Search for the cell housing the specified text and yield its (X, Y) center coordinate. 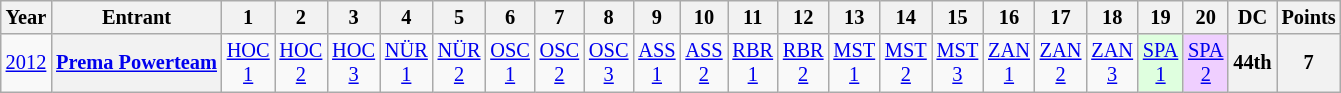
ZAN3 (1112, 63)
Entrant (136, 17)
MST3 (958, 63)
13 (854, 17)
OSC1 (510, 63)
ZAN2 (1061, 63)
NÜR2 (460, 63)
OSC2 (560, 63)
RBR1 (753, 63)
9 (656, 17)
SPA2 (1206, 63)
DC (1252, 17)
16 (1009, 17)
11 (753, 17)
4 (406, 17)
SPA1 (1160, 63)
12 (803, 17)
Prema Powerteam (136, 63)
10 (704, 17)
OSC3 (608, 63)
ZAN1 (1009, 63)
NÜR1 (406, 63)
18 (1112, 17)
1 (248, 17)
HOC2 (302, 63)
Year (26, 17)
15 (958, 17)
3 (354, 17)
17 (1061, 17)
HOC1 (248, 63)
Points (1309, 17)
2 (302, 17)
ASS2 (704, 63)
6 (510, 17)
19 (1160, 17)
HOC3 (354, 63)
MST2 (906, 63)
14 (906, 17)
ASS1 (656, 63)
44th (1252, 63)
8 (608, 17)
2012 (26, 63)
MST1 (854, 63)
20 (1206, 17)
RBR2 (803, 63)
5 (460, 17)
